Scan for the cell matching the given text and deliver its [X, Y] coordinate at center. 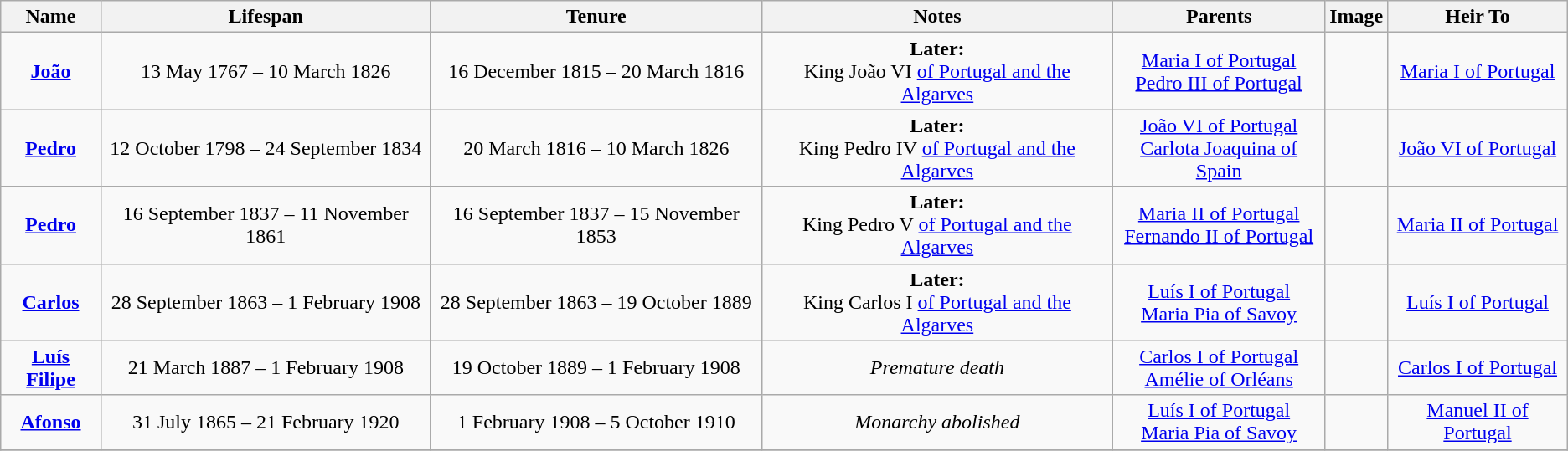
Heir To [1478, 17]
João VI of Portugal [1478, 148]
Maria II of Portugal Fernando II of Portugal [1220, 225]
Notes [936, 17]
Maria I of Portugal [1478, 71]
Later: King João VI of Portugal and the Algarves [936, 71]
16 September 1837 – 11 November 1861 [266, 225]
João VI of Portugal Carlota Joaquina of Spain [1220, 148]
19 October 1889 – 1 February 1908 [596, 368]
16 December 1815 – 20 March 1816 [596, 71]
20 March 1816 – 10 March 1826 [596, 148]
Image [1357, 17]
Tenure [596, 17]
1 February 1908 – 5 October 1910 [596, 422]
Later: King Pedro IV of Portugal and the Algarves [936, 148]
Carlos I of Portugal [1478, 368]
Lifespan [266, 17]
Premature death [936, 368]
21 March 1887 – 1 February 1908 [266, 368]
16 September 1837 – 15 November 1853 [596, 225]
Maria I of Portugal Pedro III of Portugal [1220, 71]
28 September 1863 – 19 October 1889 [596, 302]
Later: King Carlos I of Portugal and the Algarves [936, 302]
28 September 1863 – 1 February 1908 [266, 302]
Afonso [51, 422]
31 July 1865 – 21 February 1920 [266, 422]
12 October 1798 – 24 September 1834 [266, 148]
Carlos [51, 302]
Luís I of Portugal [1478, 302]
Name [51, 17]
Carlos I of Portugal Amélie of Orléans [1220, 368]
João [51, 71]
Luís Filipe [51, 368]
13 May 1767 – 10 March 1826 [266, 71]
Monarchy abolished [936, 422]
Parents [1220, 17]
Manuel II of Portugal [1478, 422]
Maria II of Portugal [1478, 225]
Later: King Pedro V of Portugal and the Algarves [936, 225]
